Locate the cell with the specified text and output its (x, y) center coordinate. 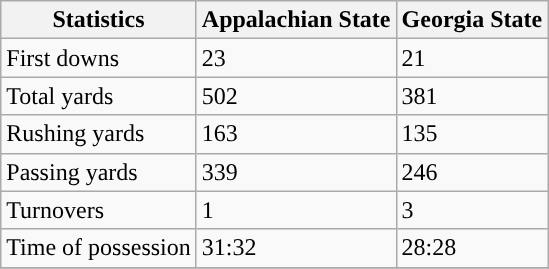
3 (472, 210)
21 (472, 58)
1 (296, 210)
Appalachian State (296, 20)
381 (472, 96)
502 (296, 96)
Total yards (99, 96)
31:32 (296, 248)
Turnovers (99, 210)
23 (296, 58)
Rushing yards (99, 134)
28:28 (472, 248)
Time of possession (99, 248)
246 (472, 172)
339 (296, 172)
First downs (99, 58)
Georgia State (472, 20)
Statistics (99, 20)
Passing yards (99, 172)
135 (472, 134)
163 (296, 134)
